Pinpoint the cell where the given text exists, returning its [X, Y] midpoint coordinate. 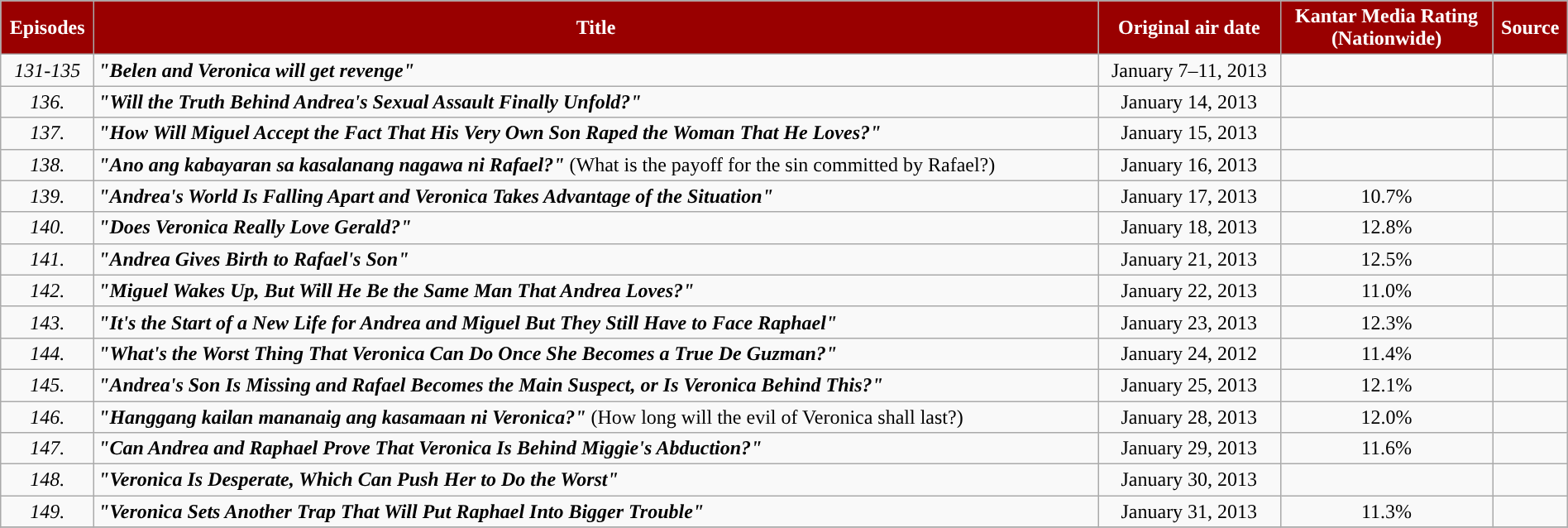
12.0% [1386, 416]
January 16, 2013 [1189, 165]
January 29, 2013 [1189, 449]
147. [48, 449]
146. [48, 416]
145. [48, 385]
January 15, 2013 [1189, 133]
149. [48, 511]
131-135 [48, 70]
Kantar Media Rating (Nationwide) [1386, 28]
"How Will Miguel Accept the Fact That His Very Own Son Raped the Woman That He Loves?" [596, 133]
"Veronica Sets Another Trap That Will Put Raphael Into Bigger Trouble" [596, 511]
January 23, 2013 [1189, 322]
11.6% [1386, 449]
11.3% [1386, 511]
141. [48, 259]
11.0% [1386, 290]
Episodes [48, 28]
"It's the Start of a New Life for Andrea and Miguel But They Still Have to Face Raphael" [596, 322]
January 18, 2013 [1189, 228]
137. [48, 133]
"Can Andrea and Raphael Prove That Veronica Is Behind Miggie's Abduction?" [596, 449]
January 28, 2013 [1189, 416]
Source [1530, 28]
144. [48, 353]
"Andrea Gives Birth to Rafael's Son" [596, 259]
"Does Veronica Really Love Gerald?" [596, 228]
139. [48, 196]
Original air date [1189, 28]
"Will the Truth Behind Andrea's Sexual Assault Finally Unfold?" [596, 102]
12.1% [1386, 385]
"Andrea's Son Is Missing and Rafael Becomes the Main Suspect, or Is Veronica Behind This?" [596, 385]
January 21, 2013 [1189, 259]
143. [48, 322]
148. [48, 480]
January 7–11, 2013 [1189, 70]
136. [48, 102]
January 30, 2013 [1189, 480]
January 31, 2013 [1189, 511]
"Hanggang kailan mananaig ang kasamaan ni Veronica?" (How long will the evil of Veronica shall last?) [596, 416]
"Ano ang kabayaran sa kasalanang nagawa ni Rafael?" (What is the payoff for the sin committed by Rafael?) [596, 165]
"Belen and Veronica will get revenge" [596, 70]
Title [596, 28]
12.8% [1386, 228]
January 14, 2013 [1189, 102]
January 22, 2013 [1189, 290]
January 17, 2013 [1189, 196]
January 24, 2012 [1189, 353]
142. [48, 290]
"What's the Worst Thing That Veronica Can Do Once She Becomes a True De Guzman?" [596, 353]
January 25, 2013 [1189, 385]
10.7% [1386, 196]
138. [48, 165]
"Andrea's World Is Falling Apart and Veronica Takes Advantage of the Situation" [596, 196]
11.4% [1386, 353]
12.3% [1386, 322]
"Miguel Wakes Up, But Will He Be the Same Man That Andrea Loves?" [596, 290]
12.5% [1386, 259]
140. [48, 228]
"Veronica Is Desperate, Which Can Push Her to Do the Worst" [596, 480]
